Return the [x, y] coordinate for the center point of the cell that contains the specified text.  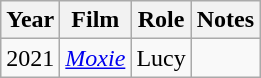
Year [30, 20]
Film [96, 20]
Notes [225, 20]
Moxie [96, 58]
2021 [30, 58]
Lucy [161, 58]
Role [161, 20]
